Return the (x, y) coordinate for the center point of the cell that contains the specified text.  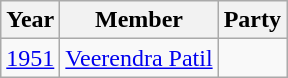
Veerendra Patil (139, 58)
Year (30, 20)
Member (139, 20)
Party (252, 20)
1951 (30, 58)
